Locate the cell with the specified text and output its [x, y] center coordinate. 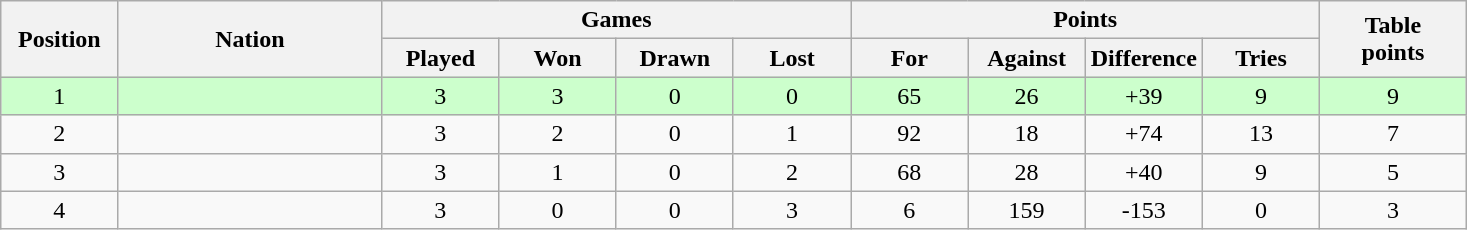
6 [910, 210]
68 [910, 172]
Difference [1144, 58]
65 [910, 96]
159 [1026, 210]
For [910, 58]
+39 [1144, 96]
Played [440, 58]
Drawn [674, 58]
Points [1086, 20]
28 [1026, 172]
13 [1260, 134]
Against [1026, 58]
Won [558, 58]
Tablepoints [1394, 39]
92 [910, 134]
Tries [1260, 58]
-153 [1144, 210]
7 [1394, 134]
4 [60, 210]
Lost [792, 58]
+40 [1144, 172]
26 [1026, 96]
Position [60, 39]
Games [616, 20]
18 [1026, 134]
+74 [1144, 134]
Nation [250, 39]
5 [1394, 172]
